Extract the (x, y) coordinate from the center of the cell holding the provided text.  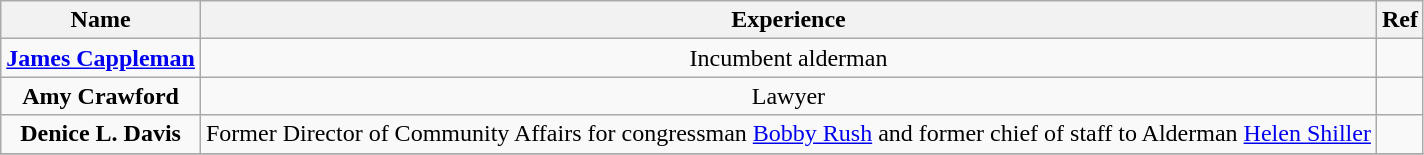
Incumbent alderman (788, 58)
Lawyer (788, 96)
Name (101, 20)
Amy Crawford (101, 96)
Experience (788, 20)
Denice L. Davis (101, 134)
Former Director of Community Affairs for congressman Bobby Rush and former chief of staff to Alderman Helen Shiller (788, 134)
James Cappleman (101, 58)
Ref (1400, 20)
